For the text-containing cell, return its midpoint in (x, y) coordinate format. 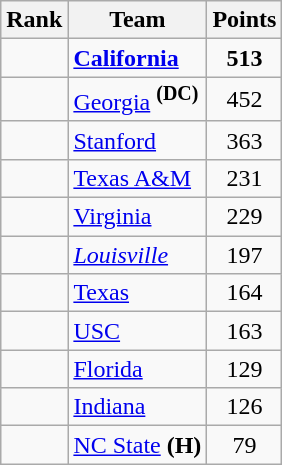
229 (244, 217)
452 (244, 100)
Indiana (138, 407)
Texas A&M (138, 178)
126 (244, 407)
363 (244, 140)
Rank (34, 20)
USC (138, 331)
129 (244, 369)
Florida (138, 369)
197 (244, 255)
164 (244, 293)
79 (244, 445)
California (138, 58)
NC State (H) (138, 445)
Georgia (DC) (138, 100)
Points (244, 20)
163 (244, 331)
Louisville (138, 255)
231 (244, 178)
Stanford (138, 140)
513 (244, 58)
Texas (138, 293)
Team (138, 20)
Virginia (138, 217)
